For the text-containing cell, return its midpoint in [X, Y] coordinate format. 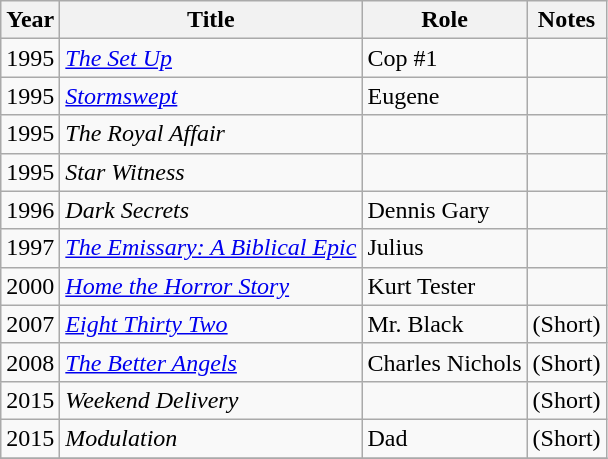
2007 [30, 324]
Notes [566, 20]
Eugene [444, 96]
Dennis Gary [444, 210]
The Emissary: A Biblical Epic [211, 248]
Weekend Delivery [211, 400]
2000 [30, 286]
Charles Nichols [444, 362]
Cop #1 [444, 58]
Title [211, 20]
Dark Secrets [211, 210]
Dad [444, 438]
Star Witness [211, 172]
The Better Angels [211, 362]
Kurt Tester [444, 286]
Home the Horror Story [211, 286]
Eight Thirty Two [211, 324]
The Set Up [211, 58]
2008 [30, 362]
Year [30, 20]
Julius [444, 248]
The Royal Affair [211, 134]
1997 [30, 248]
Modulation [211, 438]
Mr. Black [444, 324]
Stormswept [211, 96]
Role [444, 20]
1996 [30, 210]
